Capture the cell that displays the provided text and extract its [x, y] central coordinate. 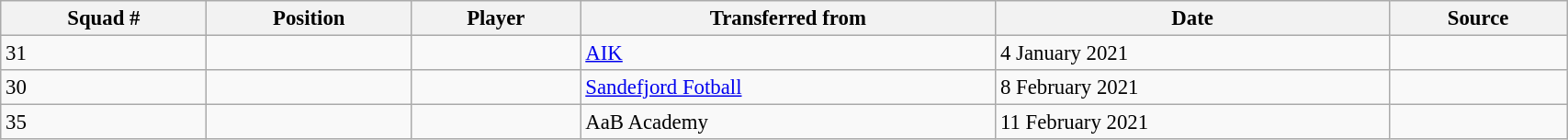
Date [1192, 18]
30 [104, 87]
Player [496, 18]
Squad # [104, 18]
8 February 2021 [1192, 87]
35 [104, 122]
Transferred from [788, 18]
11 February 2021 [1192, 122]
Source [1479, 18]
AIK [788, 53]
Sandefjord Fotball [788, 87]
31 [104, 53]
4 January 2021 [1192, 53]
Position [309, 18]
AaB Academy [788, 122]
